Provide the [X, Y] coordinate of the cell's center where the given text is located.  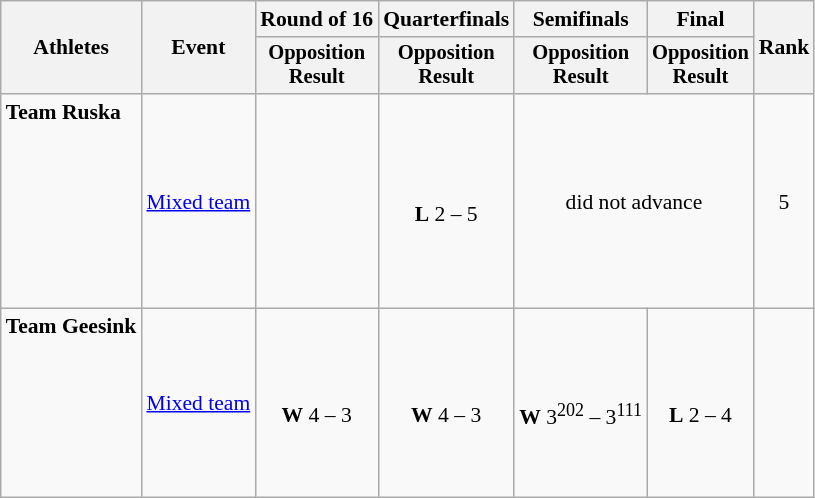
Athletes [72, 48]
Team Geesink [72, 404]
Rank [784, 48]
Quarterfinals [446, 19]
did not advance [634, 201]
Final [700, 19]
L 2 – 4 [700, 404]
Semifinals [580, 19]
Round of 16 [316, 19]
W 3202 – 3111 [580, 404]
5 [784, 201]
L 2 – 5 [446, 201]
Event [198, 48]
Team Ruska [72, 201]
